Identify which cell holds the provided text, then report its [x, y] central coordinate. 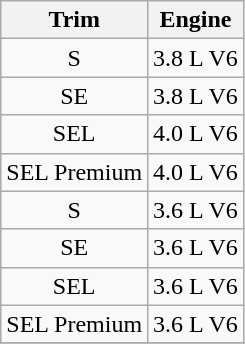
Trim [74, 20]
Engine [196, 20]
